Search for the cell housing the specified text and yield its [X, Y] center coordinate. 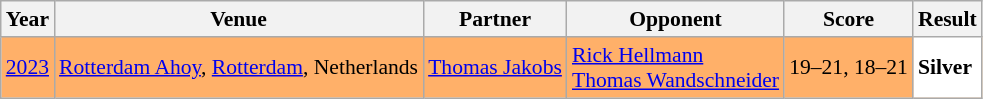
Silver [948, 68]
2023 [28, 68]
Opponent [676, 19]
19–21, 18–21 [848, 68]
Partner [495, 19]
Venue [238, 19]
Result [948, 19]
Year [28, 19]
Thomas Jakobs [495, 68]
Score [848, 19]
Rotterdam Ahoy, Rotterdam, Netherlands [238, 68]
Rick Hellmann Thomas Wandschneider [676, 68]
